Extract the [x, y] coordinate from the center of the cell holding the provided text.  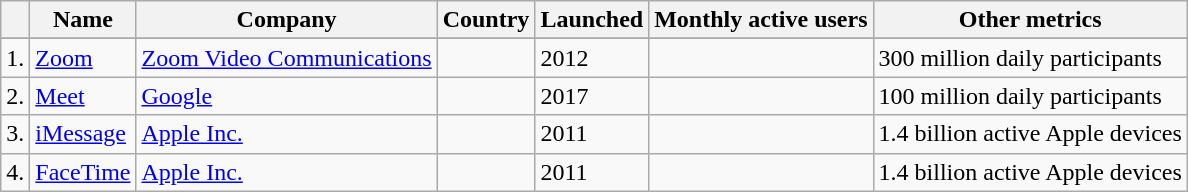
Google [286, 96]
1. [16, 58]
Country [486, 20]
Name [83, 20]
300 million daily participants [1030, 58]
Meet [83, 96]
100 million daily participants [1030, 96]
2012 [592, 58]
4. [16, 172]
FaceTime [83, 172]
Launched [592, 20]
Zoom Video Communications [286, 58]
Zoom [83, 58]
3. [16, 134]
Monthly active users [761, 20]
iMessage [83, 134]
Company [286, 20]
Other metrics [1030, 20]
2017 [592, 96]
2. [16, 96]
